Output the [x, y] coordinate of the center of the cell containing the given text.  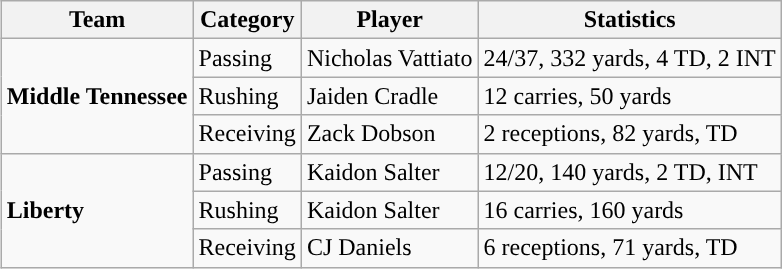
Zack Dobson [390, 134]
16 carries, 160 yards [630, 210]
Middle Tennessee [97, 96]
Team [97, 20]
2 receptions, 82 yards, TD [630, 134]
CJ Daniels [390, 248]
24/37, 332 yards, 4 TD, 2 INT [630, 58]
Liberty [97, 210]
Player [390, 20]
12 carries, 50 yards [630, 96]
6 receptions, 71 yards, TD [630, 248]
12/20, 140 yards, 2 TD, INT [630, 172]
Nicholas Vattiato [390, 58]
Jaiden Cradle [390, 96]
Category [247, 20]
Statistics [630, 20]
